Identify which cell holds the provided text, then report its [X, Y] central coordinate. 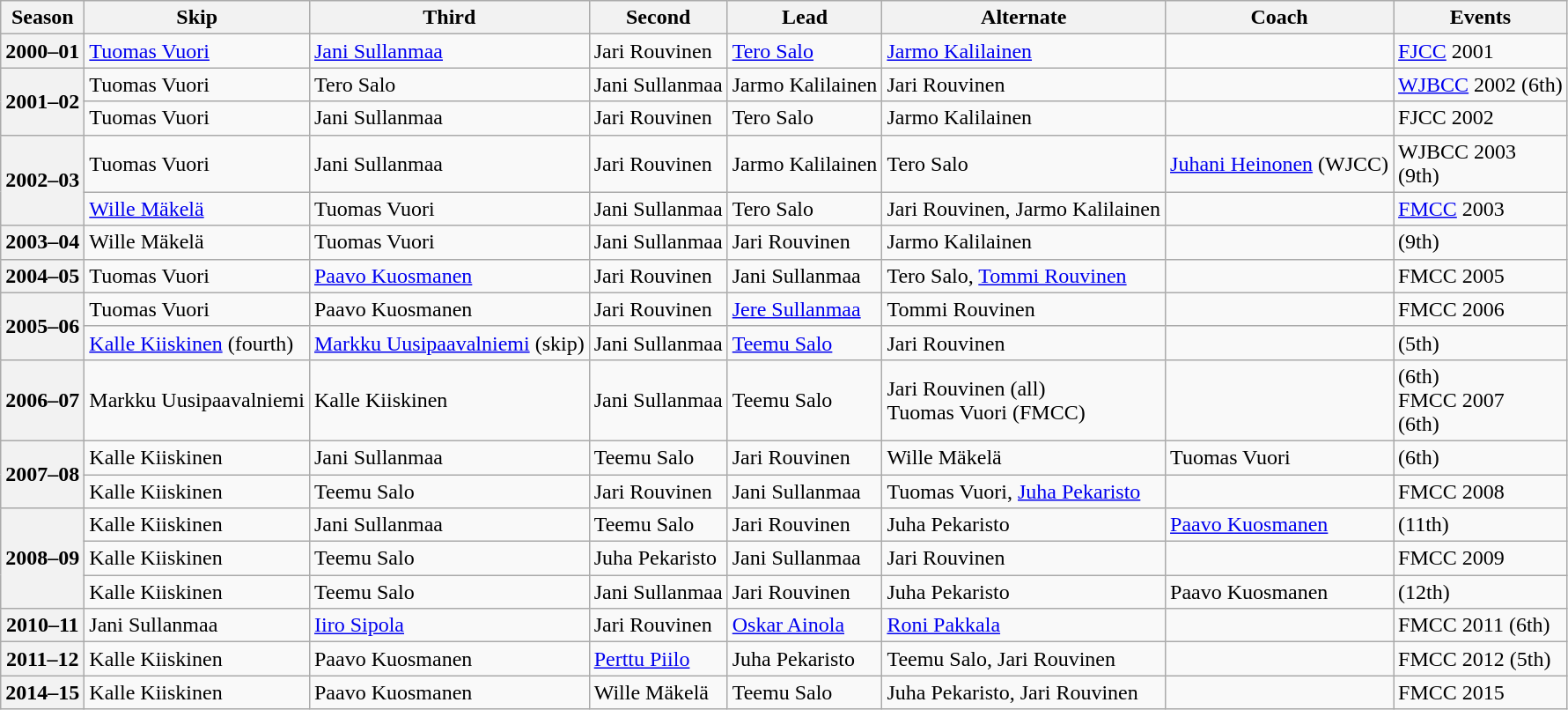
FJCC 2001 [1481, 51]
FMCC 2015 [1481, 692]
Third [449, 18]
Alternate [1024, 18]
Kalle Kiiskinen (fourth) [197, 343]
2003–04 [42, 242]
Tero Salo, Tommi Rouvinen [1024, 276]
(5th) [1481, 343]
Markku Uusipaavalniemi [197, 400]
2014–15 [42, 692]
2005–06 [42, 326]
Markku Uusipaavalniemi (skip) [449, 343]
2007–08 [42, 474]
(11th) [1481, 525]
(12th) [1481, 592]
(9th) [1481, 242]
Jere Sullanmaa [805, 309]
Events [1481, 18]
Juha Pekaristo, Jari Rouvinen [1024, 692]
(6th) [1481, 457]
FMCC 2008 [1481, 491]
Skip [197, 18]
WJBCC 2002 (6th) [1481, 85]
2000–01 [42, 51]
Jari Rouvinen, Jarmo Kalilainen [1024, 209]
Second [659, 18]
Teemu Salo, Jari Rouvinen [1024, 659]
2006–07 [42, 400]
Jari Rouvinen (all)Tuomas Vuori (FMCC) [1024, 400]
Perttu Piilo [659, 659]
Tuomas Vuori, Juha Pekaristo [1024, 491]
FJCC 2002 [1481, 118]
2001–02 [42, 101]
FMCC 2006 [1481, 309]
Oskar Ainola [805, 625]
Roni Pakkala [1024, 625]
FMCC 2012 (5th) [1481, 659]
2004–05 [42, 276]
2008–09 [42, 558]
FMCC 2011 (6th) [1481, 625]
FMCC 2005 [1481, 276]
Juhani Heinonen (WJCC) [1280, 164]
Coach [1280, 18]
Iiro Sipola [449, 625]
Lead [805, 18]
2010–11 [42, 625]
WJBCC 2003 (9th) [1481, 164]
2002–03 [42, 180]
Season [42, 18]
(6th)FMCC 2007 (6th) [1481, 400]
FMCC 2003 [1481, 209]
FMCC 2009 [1481, 558]
2011–12 [42, 659]
Tommi Rouvinen [1024, 309]
